Scan for the cell matching the given text and deliver its [x, y] coordinate at center. 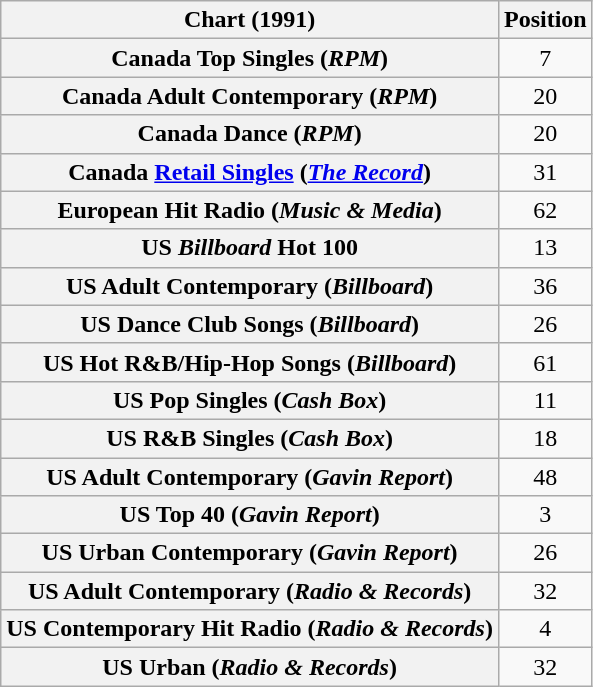
US Adult Contemporary (Billboard) [250, 286]
48 [545, 477]
US Dance Club Songs (Billboard) [250, 324]
18 [545, 438]
US R&B Singles (Cash Box) [250, 438]
European Hit Radio (Music & Media) [250, 210]
13 [545, 248]
11 [545, 400]
US Billboard Hot 100 [250, 248]
US Hot R&B/Hip-Hop Songs (Billboard) [250, 362]
US Urban (Radio & Records) [250, 667]
36 [545, 286]
Canada Top Singles (RPM) [250, 58]
31 [545, 172]
US Adult Contemporary (Gavin Report) [250, 477]
Canada Retail Singles (The Record) [250, 172]
Position [545, 20]
Canada Adult Contemporary (RPM) [250, 96]
US Adult Contemporary (Radio & Records) [250, 591]
Chart (1991) [250, 20]
US Contemporary Hit Radio (Radio & Records) [250, 629]
4 [545, 629]
62 [545, 210]
US Urban Contemporary (Gavin Report) [250, 553]
61 [545, 362]
US Top 40 (Gavin Report) [250, 515]
Canada Dance (RPM) [250, 134]
US Pop Singles (Cash Box) [250, 400]
3 [545, 515]
7 [545, 58]
